Scan for the cell matching the given text and deliver its (X, Y) coordinate at center. 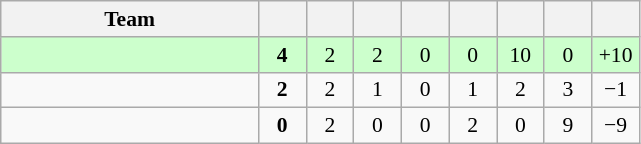
−9 (616, 126)
4 (282, 55)
3 (568, 90)
+10 (616, 55)
9 (568, 126)
Team (130, 19)
−1 (616, 90)
10 (520, 55)
